Locate the cell with the specified text and output its (x, y) center coordinate. 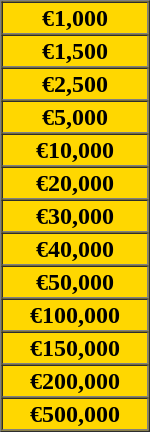
€30,000 (76, 216)
€1,500 (76, 50)
€200,000 (76, 380)
€10,000 (76, 150)
€100,000 (76, 314)
€50,000 (76, 282)
€500,000 (76, 414)
€40,000 (76, 248)
€5,000 (76, 116)
€150,000 (76, 348)
€1,000 (76, 18)
€2,500 (76, 84)
€20,000 (76, 182)
